Return [x, y] of the center of cell containing provided text 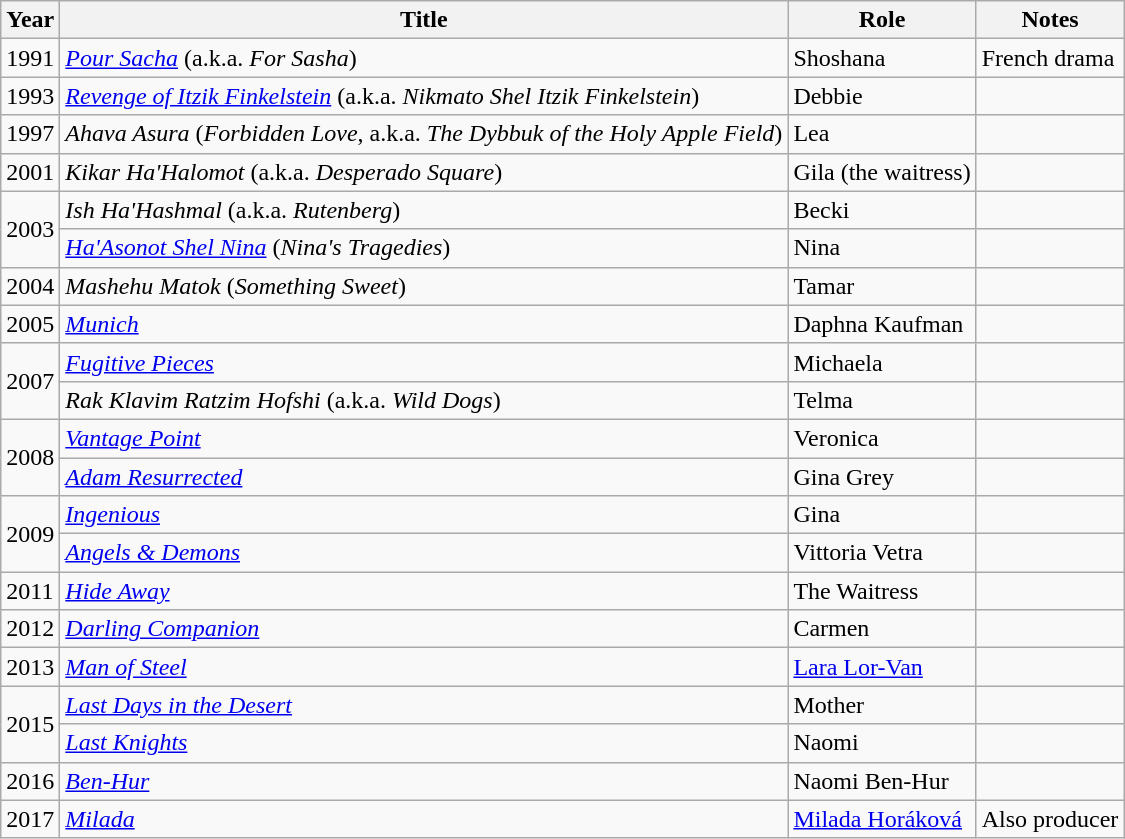
Naomi [882, 743]
Vantage Point [424, 438]
Kikar Ha'Halomot (a.k.a. Desperado Square) [424, 172]
Lara Lor-Van [882, 667]
Tamar [882, 286]
Adam Resurrected [424, 477]
1991 [30, 58]
Shoshana [882, 58]
2005 [30, 324]
Nina [882, 248]
Last Knights [424, 743]
Ish Ha'Hashmal (a.k.a. Rutenberg) [424, 210]
Gina [882, 515]
French drama [1050, 58]
Notes [1050, 20]
Milada Horáková [882, 819]
2007 [30, 381]
Ben-Hur [424, 781]
Role [882, 20]
Ahava Asura (Forbidden Love, a.k.a. The Dybbuk of the Holy Apple Field) [424, 134]
Gina Grey [882, 477]
Daphna Kaufman [882, 324]
Ingenious [424, 515]
Carmen [882, 629]
2009 [30, 534]
Veronica [882, 438]
2001 [30, 172]
Mashehu Matok (Something Sweet) [424, 286]
2016 [30, 781]
Last Days in the Desert [424, 705]
Fugitive Pieces [424, 362]
2013 [30, 667]
Michaela [882, 362]
2015 [30, 724]
Vittoria Vetra [882, 553]
Rak Klavim Ratzim Hofshi (a.k.a. Wild Dogs) [424, 400]
Hide Away [424, 591]
2004 [30, 286]
1997 [30, 134]
Also producer [1050, 819]
Man of Steel [424, 667]
Telma [882, 400]
Title [424, 20]
Naomi Ben-Hur [882, 781]
2017 [30, 819]
Gila (the waitress) [882, 172]
Mother [882, 705]
The Waitress [882, 591]
Debbie [882, 96]
Ha'Asonot Shel Nina (Nina's Tragedies) [424, 248]
2011 [30, 591]
1993 [30, 96]
Becki [882, 210]
Year [30, 20]
Munich [424, 324]
2008 [30, 457]
2003 [30, 229]
Darling Companion [424, 629]
Angels & Demons [424, 553]
Lea [882, 134]
Revenge of Itzik Finkelstein (a.k.a. Nikmato Shel Itzik Finkelstein) [424, 96]
Milada [424, 819]
2012 [30, 629]
Pour Sacha (a.k.a. For Sasha) [424, 58]
